Pinpoint the cell where the given text exists, returning its (X, Y) midpoint coordinate. 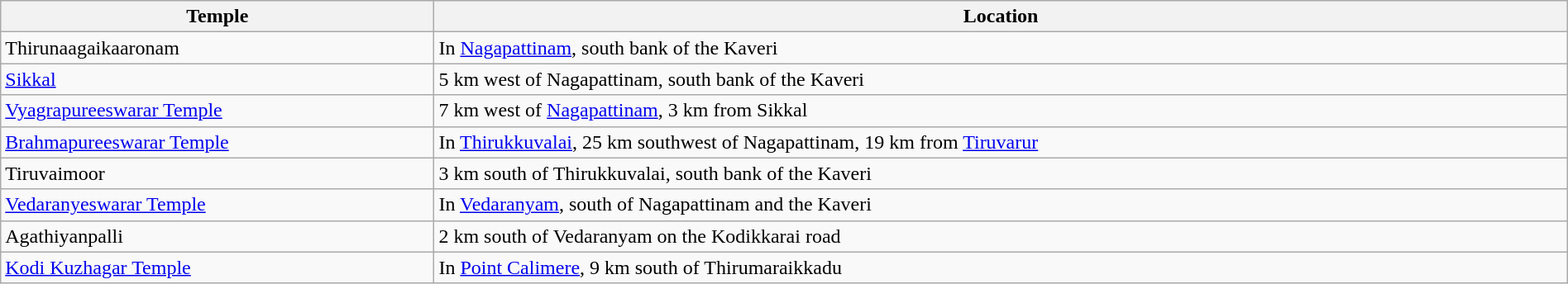
Sikkal (218, 79)
Thirunaagaikaaronam (218, 48)
In Point Calimere, 9 km south of Thirumaraikkadu (1001, 267)
In Thirukkuvalai, 25 km southwest of Nagapattinam, 19 km from Tiruvarur (1001, 142)
Vedaranyeswarar Temple (218, 205)
7 km west of Nagapattinam, 3 km from Sikkal (1001, 111)
5 km west of Nagapattinam, south bank of the Kaveri (1001, 79)
Kodi Kuzhagar Temple (218, 267)
Tiruvaimoor (218, 173)
3 km south of Thirukkuvalai, south bank of the Kaveri (1001, 173)
In Vedaranyam, south of Nagapattinam and the Kaveri (1001, 205)
2 km south of Vedaranyam on the Kodikkarai road (1001, 236)
Vyagrapureeswarar Temple (218, 111)
Agathiyanpalli (218, 236)
Temple (218, 17)
Brahmapureeswarar Temple (218, 142)
In Nagapattinam, south bank of the Kaveri (1001, 48)
Location (1001, 17)
